Search for the cell housing the specified text and yield its [X, Y] center coordinate. 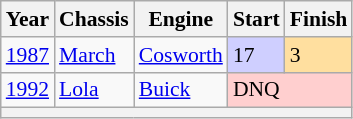
DNQ [290, 90]
1987 [28, 55]
Year [28, 19]
17 [256, 55]
Finish [319, 19]
Engine [181, 19]
Buick [181, 90]
Cosworth [181, 55]
Chassis [94, 19]
Lola [94, 90]
1992 [28, 90]
March [94, 55]
Start [256, 19]
3 [319, 55]
